Output the [X, Y] coordinate of the center of the cell containing the given text.  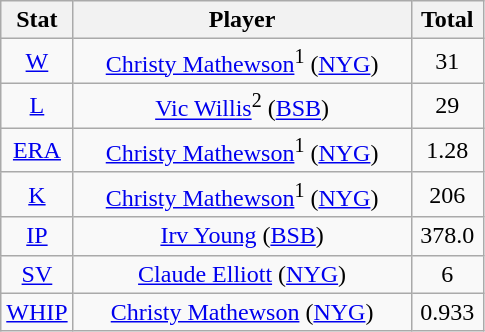
29 [447, 106]
Irv Young (BSB) [242, 236]
Stat [37, 20]
6 [447, 274]
Player [242, 20]
206 [447, 194]
Claude Elliott (NYG) [242, 274]
W [37, 62]
Total [447, 20]
L [37, 106]
0.933 [447, 312]
WHIP [37, 312]
SV [37, 274]
378.0 [447, 236]
31 [447, 62]
1.28 [447, 150]
ERA [37, 150]
Vic Willis2 (BSB) [242, 106]
K [37, 194]
IP [37, 236]
Christy Mathewson (NYG) [242, 312]
